Identify which cell holds the provided text, then report its [X, Y] central coordinate. 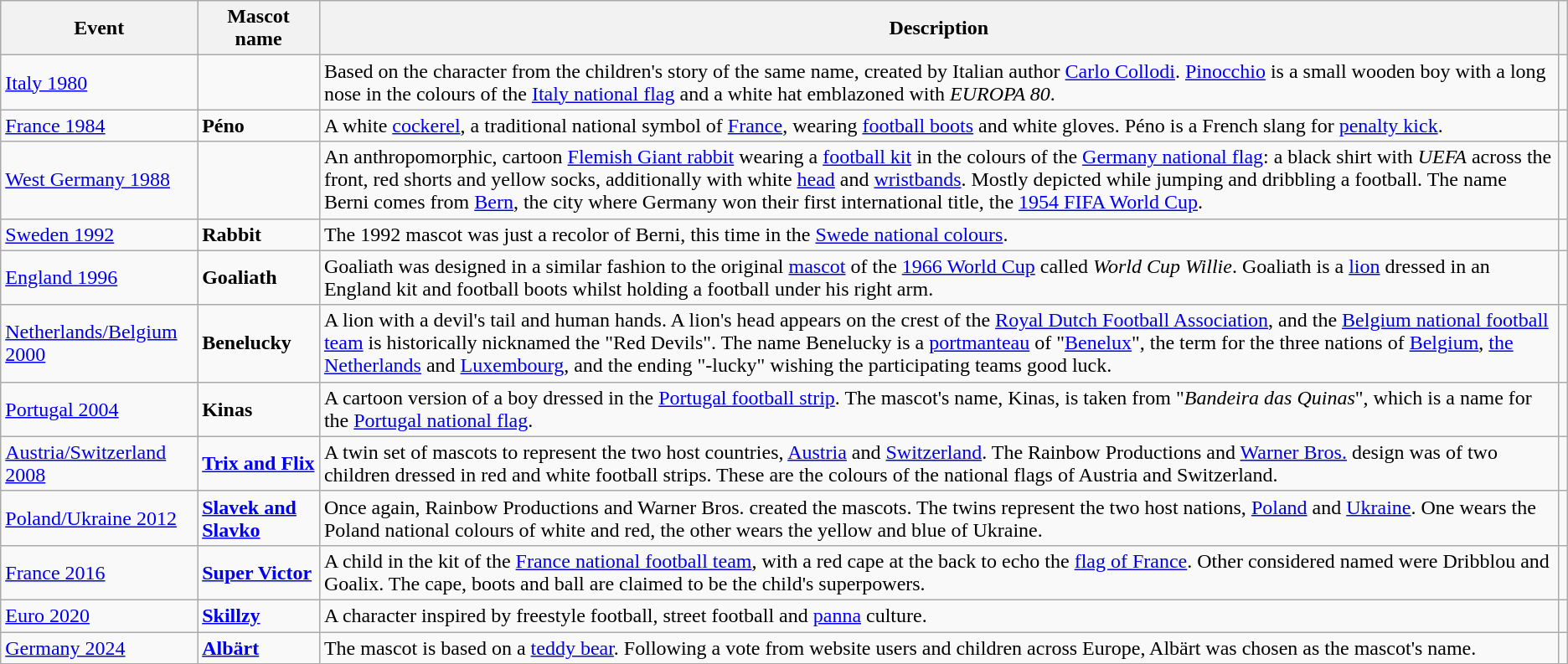
Event [99, 28]
Germany 2024 [99, 647]
A white cockerel, a traditional national symbol of France, wearing football boots and white gloves. Péno is a French slang for penalty kick. [938, 126]
Skillzy [259, 615]
Albärt [259, 647]
Portugal 2004 [99, 409]
Italy 1980 [99, 82]
The 1992 mascot was just a recolor of Berni, this time in the Swede national colours. [938, 234]
Slavek and Slavko [259, 517]
Description [938, 28]
Sweden 1992 [99, 234]
England 1996 [99, 278]
Rabbit [259, 234]
Euro 2020 [99, 615]
Austria/Switzerland 2008 [99, 464]
Benelucky [259, 343]
A character inspired by freestyle football, street football and panna culture. [938, 615]
Péno [259, 126]
France 1984 [99, 126]
France 2016 [99, 573]
Poland/Ukraine 2012 [99, 517]
The mascot is based on a teddy bear. Following a vote from website users and children across Europe, Albärt was chosen as the mascot's name. [938, 647]
Kinas [259, 409]
Trix and Flix [259, 464]
Mascot name [259, 28]
Netherlands/Belgium 2000 [99, 343]
West Germany 1988 [99, 180]
Goaliath [259, 278]
Super Victor [259, 573]
